Output the (x, y) coordinate of the center of the cell containing the given text.  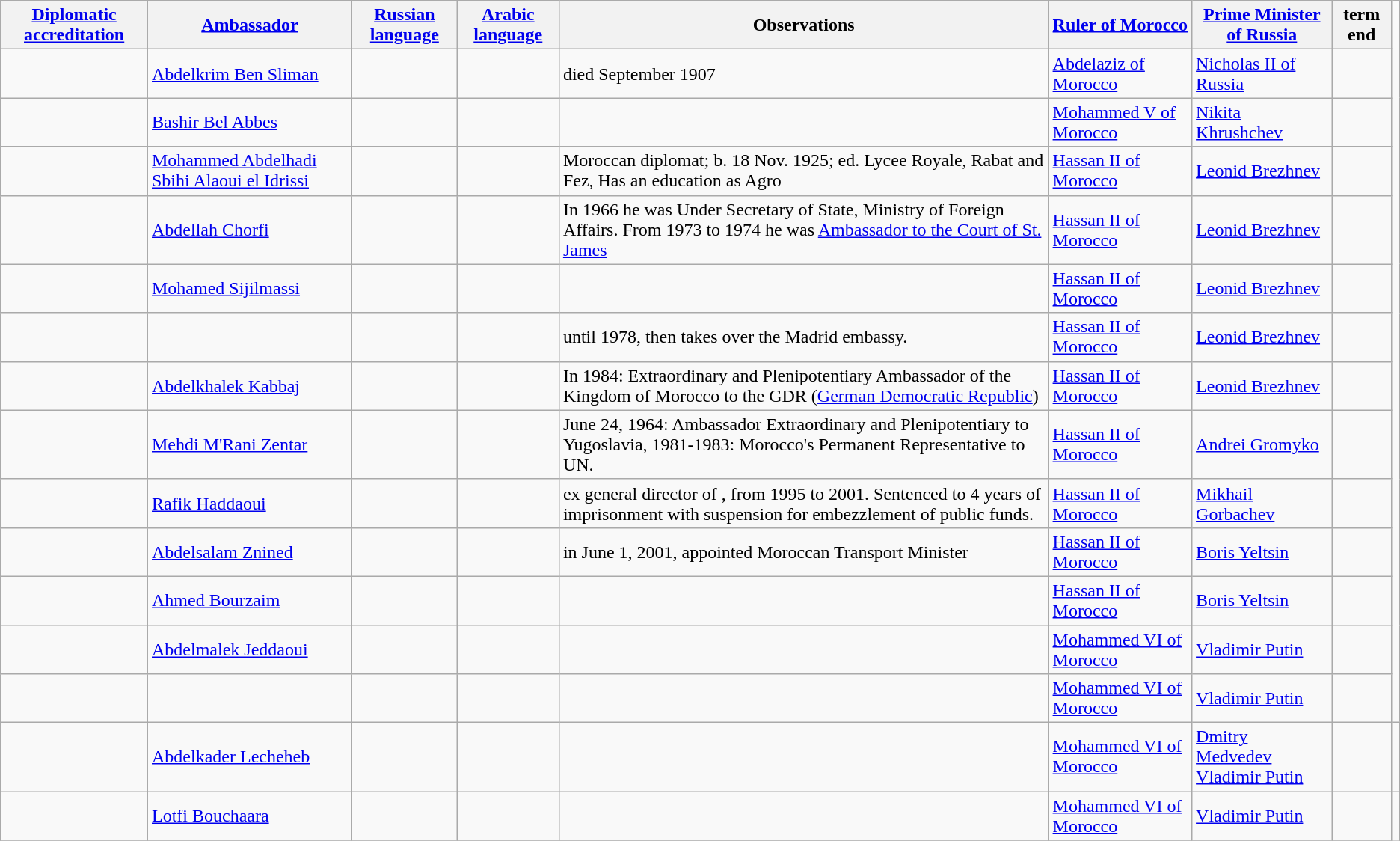
Moroccan diplomat; b. 18 Nov. 1925; ed. Lycee Royale, Rabat and Fez, Has an education as Agro (803, 171)
in June 1, 2001, appointed Moroccan Transport Minister (803, 552)
Prime Minister of Russia (1262, 25)
Mehdi M'Rani Zentar (250, 444)
Dmitry MedvedevVladimir Putin (1262, 757)
Nikita Khrushchev (1262, 123)
Abdelsalam Znined (250, 552)
Mohammed V of Morocco (1120, 123)
Lotfi Bouchaara (250, 816)
Abdelkader Lecheheb (250, 757)
Abdelkhalek Kabbaj (250, 386)
died September 1907 (803, 73)
Ambassador (250, 25)
Abdelmalek Jeddaoui (250, 649)
term end (1361, 25)
Abdelkrim Ben Sliman (250, 73)
In 1966 he was Under Secretary of State, Ministry of Foreign Affairs. From 1973 to 1974 he was Ambassador to the Court of St. James (803, 230)
Mohamed Sijilmassi (250, 289)
Ruler of Morocco (1120, 25)
Bashir Bel Abbes (250, 123)
Mikhail Gorbachev (1262, 503)
Andrei Gromyko (1262, 444)
Ahmed Bourzaim (250, 600)
until 1978, then takes over the Madrid embassy. (803, 337)
Observations (803, 25)
Arabic language (508, 25)
Russian language (404, 25)
Diplomatic accreditation (75, 25)
Abdelaziz of Morocco (1120, 73)
Abdellah Chorfi (250, 230)
Rafik Haddaoui (250, 503)
ex general director of , from 1995 to 2001. Sentenced to 4 years of imprisonment with suspension for embezzlement of public funds. (803, 503)
Mohammed Abdelhadi Sbihi Alaoui el Idrissi (250, 171)
In 1984: Extraordinary and Plenipotentiary Ambassador of the Kingdom of Morocco to the GDR (German Democratic Republic) (803, 386)
Nicholas II of Russia (1262, 73)
June 24, 1964: Ambassador Extraordinary and Plenipotentiary to Yugoslavia, 1981-1983: Morocco's Permanent Representative to UN. (803, 444)
